Capture the cell that displays the provided text and extract its (x, y) central coordinate. 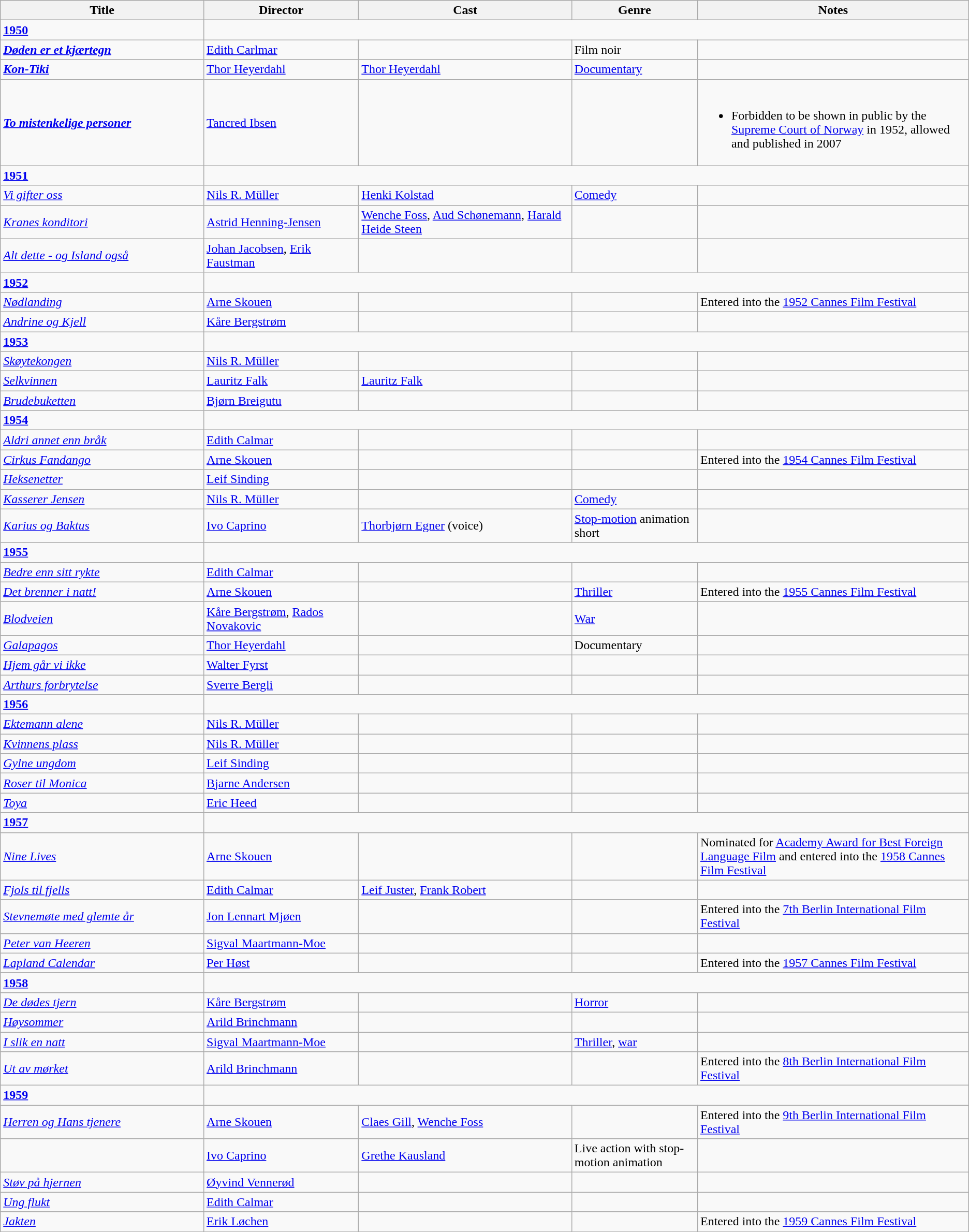
Bedre enn sitt rykte (102, 572)
Erik Løchen (282, 1222)
I slik en natt (102, 1042)
Ektemann alene (102, 724)
Per Høst (282, 963)
Bjørn Breigutu (282, 401)
Kåre Bergstrøm, Rados Novakovic (282, 618)
1958 (102, 982)
Grethe Kausland (465, 1155)
Alt dette - og Island også (102, 256)
Herren og Hans tjenere (102, 1122)
Entered into the 9th Berlin International Film Festival (833, 1122)
Entered into the 1957 Cannes Film Festival (833, 963)
Sverre Bergli (282, 685)
Live action with stop-motion animation (635, 1155)
Bjarne Andersen (282, 783)
Kranes konditori (102, 222)
Tancred Ibsen (282, 122)
Entered into the 1955 Cannes Film Festival (833, 592)
Nine Lives (102, 856)
1955 (102, 552)
Entered into the 1959 Cannes Film Festival (833, 1222)
Andrine og Kjell (102, 321)
De dødes tjern (102, 1002)
Jon Lennart Mjøen (282, 916)
Kasserer Jensen (102, 499)
War (635, 618)
Henki Kolstad (465, 195)
Aldri annet enn bråk (102, 440)
1952 (102, 282)
Gylne ungdom (102, 764)
To mistenkelige personer (102, 122)
Ung flukt (102, 1202)
1956 (102, 705)
Entered into the 1952 Cannes Film Festival (833, 302)
Selkvinnen (102, 381)
Film noir (635, 50)
Claes Gill, Wenche Foss (465, 1122)
Horror (635, 1002)
Brudebuketten (102, 401)
Astrid Henning-Jensen (282, 222)
Ut av mørket (102, 1068)
Blodveien (102, 618)
Wenche Foss, Aud Schønemann, Harald Heide Steen (465, 222)
Nødlanding (102, 302)
Entered into the 8th Berlin International Film Festival (833, 1068)
Leif Juster, Frank Robert (465, 890)
Døden er et kjærtegn (102, 50)
Cirkus Fandango (102, 460)
Director (282, 10)
Jakten (102, 1222)
Arthurs forbrytelse (102, 685)
1951 (102, 175)
1957 (102, 823)
Det brenner i natt! (102, 592)
Lapland Calendar (102, 963)
Johan Jacobsen, Erik Faustman (282, 256)
Fjols til fjells (102, 890)
Vi gifter oss (102, 195)
Nominated for Academy Award for Best Foreign Language Film and entered into the 1958 Cannes Film Festival (833, 856)
Notes (833, 10)
Toya (102, 803)
Høysommer (102, 1022)
Genre (635, 10)
Skøytekongen (102, 361)
Walter Fyrst (282, 665)
Title (102, 10)
Eric Heed (282, 803)
Kon-Tiki (102, 69)
Thriller, war (635, 1042)
Heksenetter (102, 479)
1959 (102, 1095)
Øyvind Vennerød (282, 1182)
Edith Carlmar (282, 50)
1950 (102, 30)
Hjem går vi ikke (102, 665)
Roser til Monica (102, 783)
Karius og Baktus (102, 526)
Stop-motion animation short (635, 526)
Kvinnens plass (102, 744)
Forbidden to be shown in public by the Supreme Court of Norway in 1952, allowed and published in 2007 (833, 122)
Cast (465, 10)
Stevnemøte med glemte år (102, 916)
1954 (102, 420)
Galapagos (102, 645)
Entered into the 1954 Cannes Film Festival (833, 460)
Støv på hjernen (102, 1182)
Thorbjørn Egner (voice) (465, 526)
Peter van Heeren (102, 943)
Entered into the 7th Berlin International Film Festival (833, 916)
1953 (102, 341)
Thriller (635, 592)
